Find where the given text appears and provide that cell's center as [x, y] coordinate. 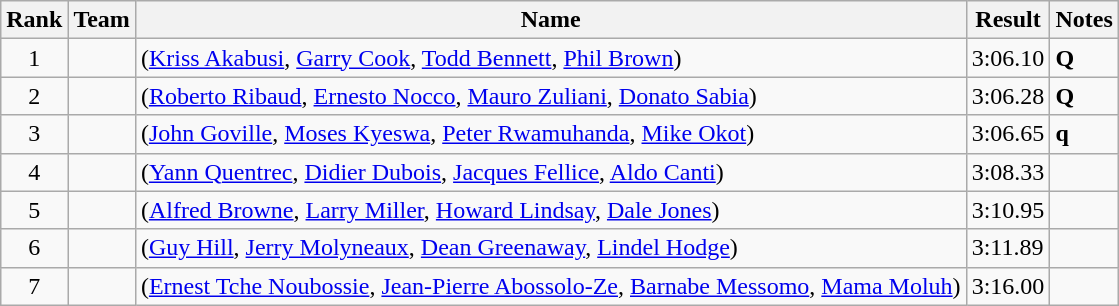
Notes [1084, 20]
7 [34, 286]
3:16.00 [1008, 286]
3:10.95 [1008, 210]
4 [34, 172]
1 [34, 58]
3:08.33 [1008, 172]
6 [34, 248]
Team [102, 20]
(Kriss Akabusi, Garry Cook, Todd Bennett, Phil Brown) [550, 58]
Name [550, 20]
(Alfred Browne, Larry Miller, Howard Lindsay, Dale Jones) [550, 210]
2 [34, 96]
3:06.65 [1008, 134]
3:11.89 [1008, 248]
5 [34, 210]
Rank [34, 20]
(Roberto Ribaud, Ernesto Nocco, Mauro Zuliani, Donato Sabia) [550, 96]
q [1084, 134]
3:06.10 [1008, 58]
(Guy Hill, Jerry Molyneaux, Dean Greenaway, Lindel Hodge) [550, 248]
Result [1008, 20]
3:06.28 [1008, 96]
(John Goville, Moses Kyeswa, Peter Rwamuhanda, Mike Okot) [550, 134]
(Ernest Tche Noubossie, Jean-Pierre Abossolo-Ze, Barnabe Messomo, Mama Moluh) [550, 286]
3 [34, 134]
(Yann Quentrec, Didier Dubois, Jacques Fellice, Aldo Canti) [550, 172]
